Locate the cell with the specified text and output its [x, y] center coordinate. 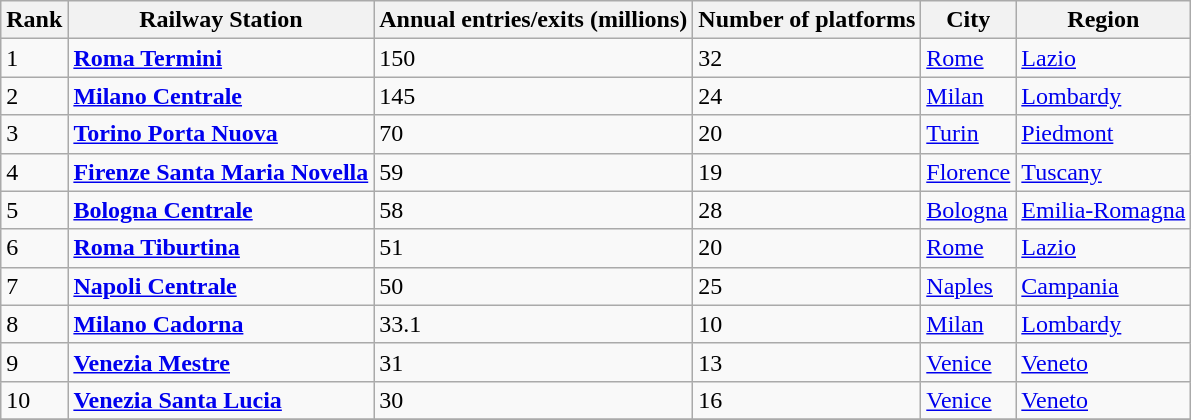
Rank [34, 20]
19 [807, 172]
8 [34, 324]
5 [34, 210]
3 [34, 134]
1 [34, 58]
Railway Station [221, 20]
24 [807, 96]
Bologna [968, 210]
145 [534, 96]
Region [1104, 20]
Milano Centrale [221, 96]
13 [807, 362]
16 [807, 400]
Firenze Santa Maria Novella [221, 172]
25 [807, 286]
Turin [968, 134]
Milano Cadorna [221, 324]
Campania [1104, 286]
Florence [968, 172]
31 [534, 362]
9 [34, 362]
4 [34, 172]
150 [534, 58]
Venezia Mestre [221, 362]
32 [807, 58]
Naples [968, 286]
Bologna Centrale [221, 210]
33.1 [534, 324]
Emilia-Romagna [1104, 210]
City [968, 20]
28 [807, 210]
Number of platforms [807, 20]
Piedmont [1104, 134]
70 [534, 134]
Torino Porta Nuova [221, 134]
Roma Termini [221, 58]
Annual entries/exits (millions) [534, 20]
Roma Tiburtina [221, 248]
51 [534, 248]
Tuscany [1104, 172]
50 [534, 286]
58 [534, 210]
2 [34, 96]
7 [34, 286]
59 [534, 172]
6 [34, 248]
Venezia Santa Lucia [221, 400]
30 [534, 400]
Napoli Centrale [221, 286]
